Identify which cell holds the provided text, then report its (X, Y) central coordinate. 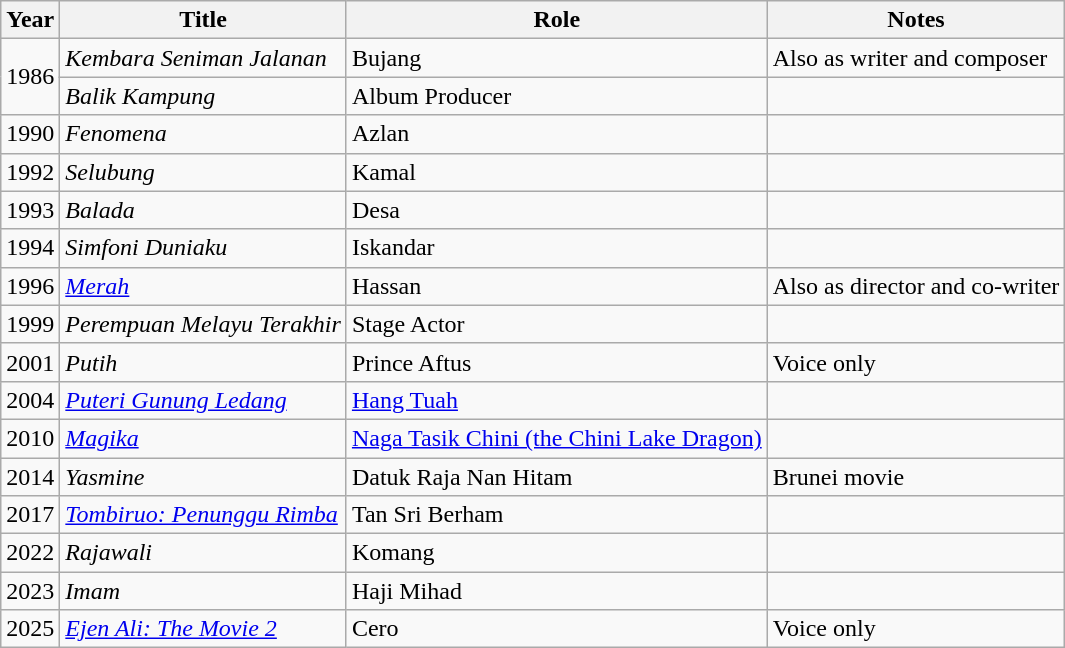
Also as director and co-writer (916, 286)
Iskandar (556, 248)
Merah (204, 286)
Naga Tasik Chini (the Chini Lake Dragon) (556, 438)
Ejen Ali: The Movie 2 (204, 629)
1994 (30, 248)
2001 (30, 362)
Desa (556, 210)
Kamal (556, 172)
1992 (30, 172)
Datuk Raja Nan Hitam (556, 477)
2010 (30, 438)
2014 (30, 477)
Role (556, 20)
Cero (556, 629)
Puteri Gunung Ledang (204, 400)
Notes (916, 20)
Tan Sri Berham (556, 515)
Yasmine (204, 477)
Tombiruo: Penunggu Rimba (204, 515)
Also as writer and composer (916, 58)
Balik Kampung (204, 96)
Komang (556, 553)
Haji Mihad (556, 591)
Balada (204, 210)
2004 (30, 400)
Stage Actor (556, 324)
Rajawali (204, 553)
Kembara Seniman Jalanan (204, 58)
Album Producer (556, 96)
Brunei movie (916, 477)
2017 (30, 515)
Perempuan Melayu Terakhir (204, 324)
Fenomena (204, 134)
Year (30, 20)
Selubung (204, 172)
Hang Tuah (556, 400)
Imam (204, 591)
Simfoni Duniaku (204, 248)
Putih (204, 362)
1986 (30, 77)
Bujang (556, 58)
Title (204, 20)
Magika (204, 438)
2023 (30, 591)
2025 (30, 629)
Hassan (556, 286)
1990 (30, 134)
Azlan (556, 134)
2022 (30, 553)
1993 (30, 210)
Prince Aftus (556, 362)
1996 (30, 286)
1999 (30, 324)
